Find where the given text appears and provide that cell's center as [x, y] coordinate. 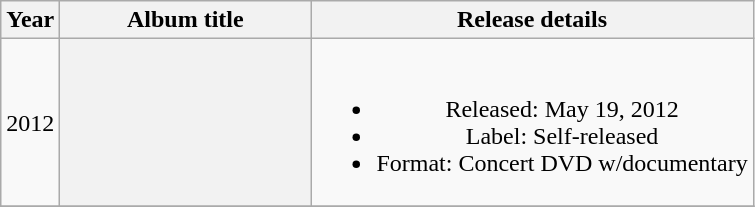
Year [30, 20]
Release details [532, 20]
2012 [30, 122]
Album title [186, 20]
Released: May 19, 2012Label: Self-releasedFormat: Concert DVD w/documentary [532, 122]
